Extract the (X, Y) coordinate from the center of the cell holding the provided text.  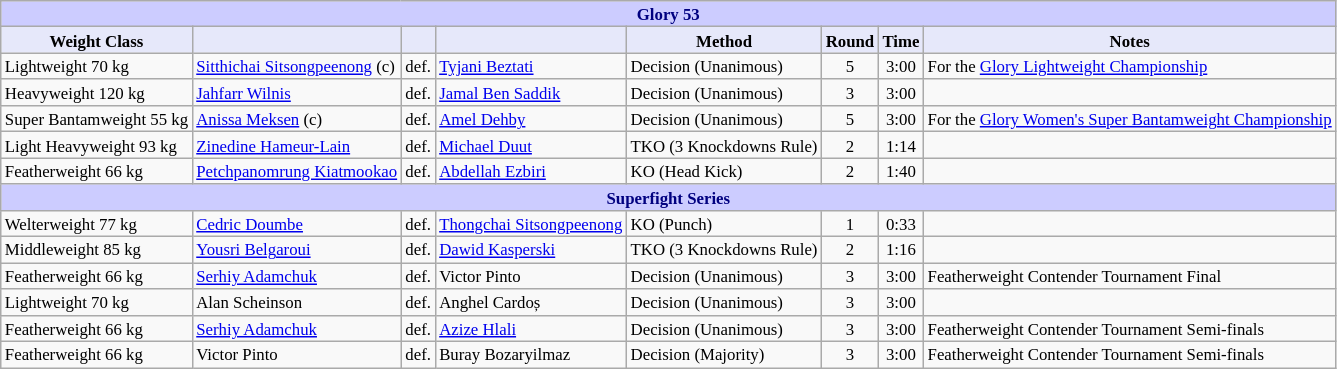
Jahfarr Wilnis (296, 93)
Notes (1129, 40)
Anissa Meksen (c) (296, 119)
0:33 (900, 224)
Buray Bozaryilmaz (530, 355)
Decision (Majority) (724, 355)
Azize Hlali (530, 328)
Jamal Ben Saddik (530, 93)
Michael Duut (530, 145)
Tyjani Beztati (530, 66)
Round (850, 40)
Dawid Kasperski (530, 250)
Sitthichai Sitsongpeenong (c) (296, 66)
Zinedine Hameur-Lain (296, 145)
Time (900, 40)
KO (Punch) (724, 224)
Heavyweight 120 kg (96, 93)
Featherweight Contender Tournament Final (1129, 276)
Light Heavyweight 93 kg (96, 145)
Middleweight 85 kg (96, 250)
1:16 (900, 250)
Superfight Series (668, 197)
Yousri Belgaroui (296, 250)
Abdellah Ezbiri (530, 171)
1 (850, 224)
Weight Class (96, 40)
Super Bantamweight 55 kg (96, 119)
KO (Head Kick) (724, 171)
For the Glory Lightweight Championship (1129, 66)
Thongchai Sitsongpeenong (530, 224)
Welterweight 77 kg (96, 224)
Method (724, 40)
For the Glory Women's Super Bantamweight Championship (1129, 119)
Anghel Cardoș (530, 302)
Amel Dehby (530, 119)
1:40 (900, 171)
Alan Scheinson (296, 302)
1:14 (900, 145)
Cedric Doumbe (296, 224)
Petchpanomrung Kiatmookao (296, 171)
Glory 53 (668, 14)
